Find where the given text appears and provide that cell's center as (X, Y) coordinate. 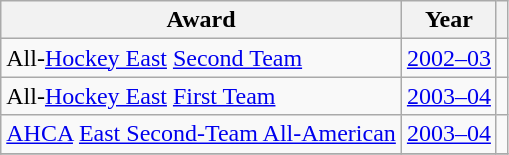
Year (448, 20)
All-Hockey East Second Team (202, 58)
2002–03 (448, 58)
Award (202, 20)
AHCA East Second-Team All-American (202, 134)
All-Hockey East First Team (202, 96)
